Provide the [X, Y] coordinate of the cell's center where the given text is located.  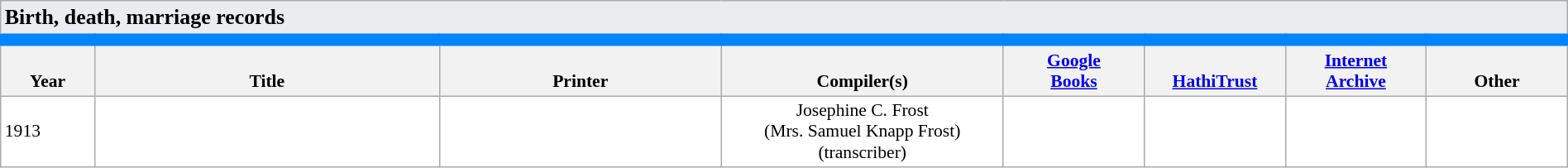
InternetArchive [1355, 68]
Printer [581, 68]
Birth, death, marriage records [784, 20]
Josephine C. Frost (Mrs. Samuel Knapp Frost)(transcriber) [862, 132]
1913 [48, 132]
GoogleBooks [1073, 68]
Other [1497, 68]
Year [48, 68]
HathiTrust [1215, 68]
Compiler(s) [862, 68]
Title [266, 68]
